Locate the cell with the specified text and output its (X, Y) center coordinate. 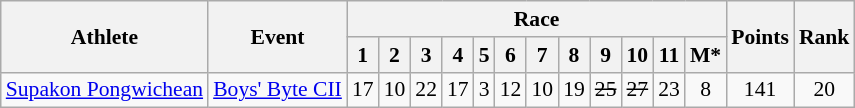
7 (542, 55)
11 (669, 55)
141 (760, 90)
27 (637, 90)
Supakon Pongwichean (104, 90)
Rank (824, 36)
2 (395, 55)
Race (536, 19)
25 (606, 90)
6 (511, 55)
Boys' Byte CII (278, 90)
1 (363, 55)
5 (484, 55)
Points (760, 36)
M* (706, 55)
9 (606, 55)
Event (278, 36)
22 (426, 90)
19 (574, 90)
12 (511, 90)
Athlete (104, 36)
4 (458, 55)
20 (824, 90)
23 (669, 90)
